Scan for the cell matching the given text and deliver its [x, y] coordinate at center. 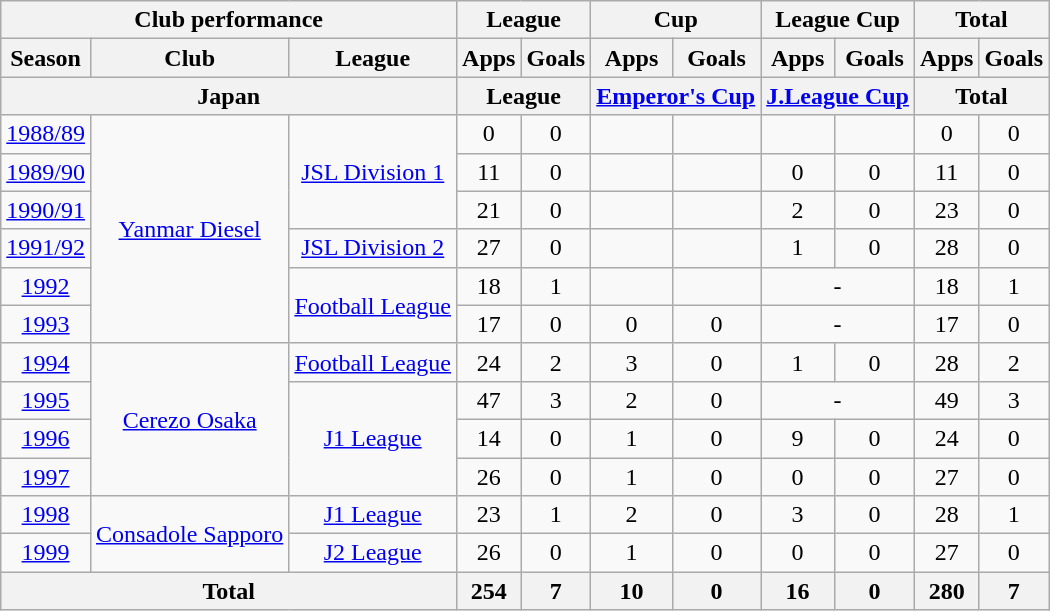
JSL Division 1 [373, 172]
254 [489, 591]
1996 [46, 438]
1993 [46, 324]
9 [798, 438]
Yanmar Diesel [189, 229]
1988/89 [46, 134]
1999 [46, 553]
Japan [229, 96]
J.League Cup [838, 96]
14 [489, 438]
1989/90 [46, 172]
21 [489, 210]
1997 [46, 477]
1990/91 [46, 210]
47 [489, 400]
Club performance [229, 20]
16 [798, 591]
League Cup [838, 20]
Club [189, 58]
J2 League [373, 553]
Consadole Sapporo [189, 534]
1992 [46, 286]
Cup [676, 20]
1994 [46, 362]
1991/92 [46, 248]
1995 [46, 400]
JSL Division 2 [373, 248]
Emperor's Cup [676, 96]
Season [46, 58]
10 [632, 591]
Cerezo Osaka [189, 419]
49 [946, 400]
1998 [46, 515]
280 [946, 591]
